Identify which cell holds the provided text, then report its [X, Y] central coordinate. 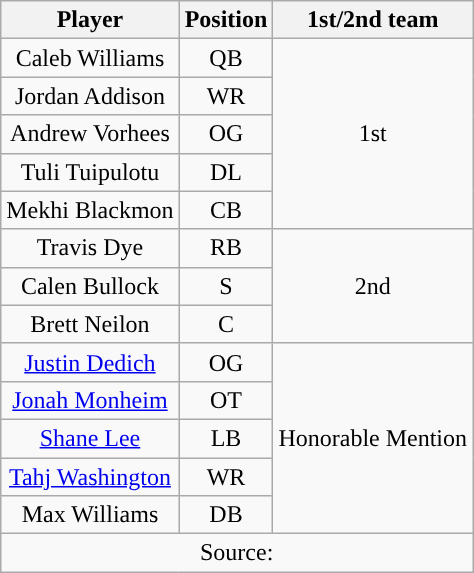
Travis Dye [90, 248]
1st/2nd team [373, 20]
Source: [237, 553]
Justin Dedich [90, 362]
1st [373, 134]
RB [226, 248]
Player [90, 20]
Andrew Vorhees [90, 134]
QB [226, 58]
Jonah Monheim [90, 400]
Calen Bullock [90, 286]
LB [226, 438]
DB [226, 515]
Tuli Tuipulotu [90, 172]
C [226, 324]
S [226, 286]
OT [226, 400]
CB [226, 210]
2nd [373, 286]
Position [226, 20]
Caleb Williams [90, 58]
Max Williams [90, 515]
Shane Lee [90, 438]
Tahj Washington [90, 477]
Jordan Addison [90, 96]
DL [226, 172]
Mekhi Blackmon [90, 210]
Brett Neilon [90, 324]
Honorable Mention [373, 438]
